Return (X, Y) of the center of cell containing provided text 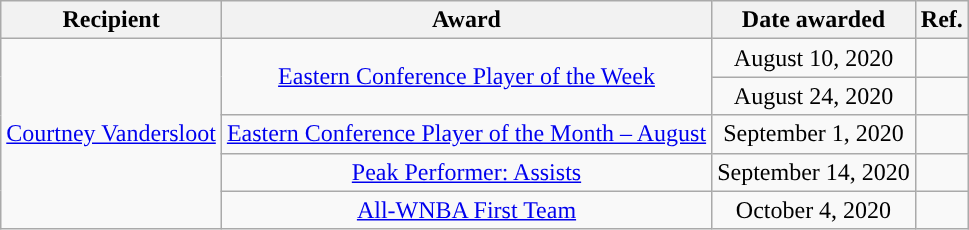
Date awarded (814, 20)
All-WNBA First Team (466, 210)
August 24, 2020 (814, 96)
Eastern Conference Player of the Month – August (466, 134)
October 4, 2020 (814, 210)
Eastern Conference Player of the Week (466, 77)
August 10, 2020 (814, 58)
Courtney Vandersloot (112, 134)
Recipient (112, 20)
September 14, 2020 (814, 172)
Award (466, 20)
Ref. (942, 20)
September 1, 2020 (814, 134)
Peak Performer: Assists (466, 172)
